Provide the [X, Y] coordinate of the cell's center where the given text is located.  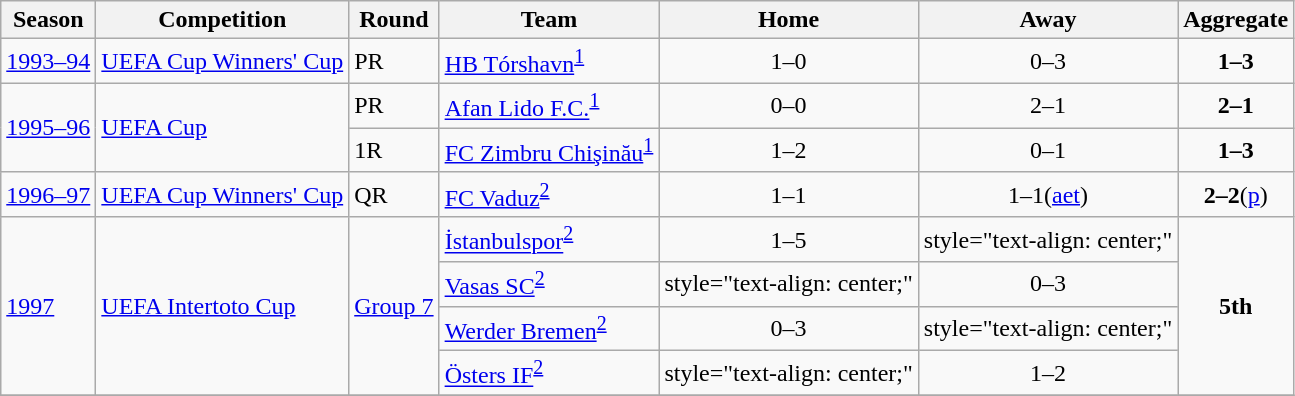
UEFA Intertoto Cup [222, 306]
Competition [222, 20]
Afan Lido F.C.1 [549, 106]
Aggregate [1236, 20]
HB Tórshavn1 [549, 62]
Home [788, 20]
1996–97 [48, 194]
1–5 [788, 240]
Season [48, 20]
0–0 [788, 106]
2–2(p) [1236, 194]
0–1 [1048, 150]
1–0 [788, 62]
1995–96 [48, 128]
Werder Bremen2 [549, 328]
Group 7 [394, 306]
UEFA Cup [222, 128]
Team [549, 20]
1993–94 [48, 62]
QR [394, 194]
5th [1236, 306]
1–1 [788, 194]
1997 [48, 306]
Östers IF2 [549, 374]
İstanbulspor2 [549, 240]
1–1(aet) [1048, 194]
Away [1048, 20]
Vasas SC2 [549, 284]
FC Vaduz2 [549, 194]
FC Zimbru Chişinău1 [549, 150]
Round [394, 20]
1R [394, 150]
